Search for the cell housing the specified text and yield its [x, y] center coordinate. 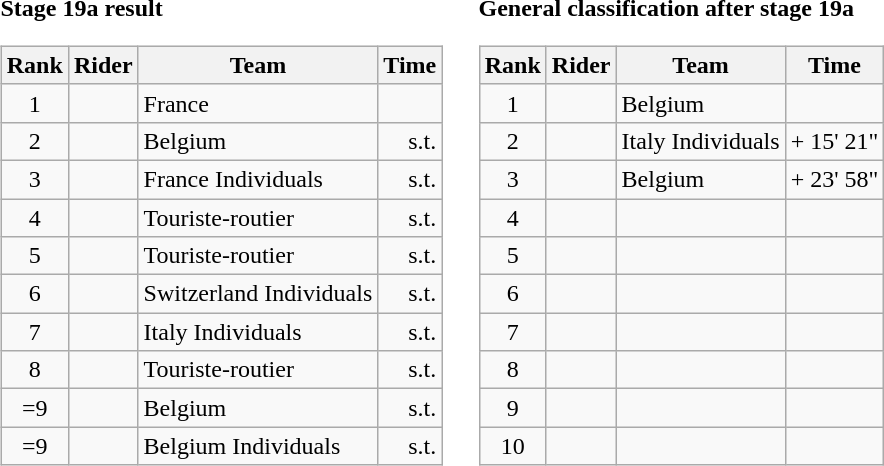
France Individuals [258, 179]
9 [512, 408]
10 [512, 446]
Belgium Individuals [258, 446]
France [258, 103]
+ 15' 21" [834, 141]
+ 23' 58" [834, 179]
Switzerland Individuals [258, 294]
